From the cell containing the given text, extract its center point as (x, y) coordinate. 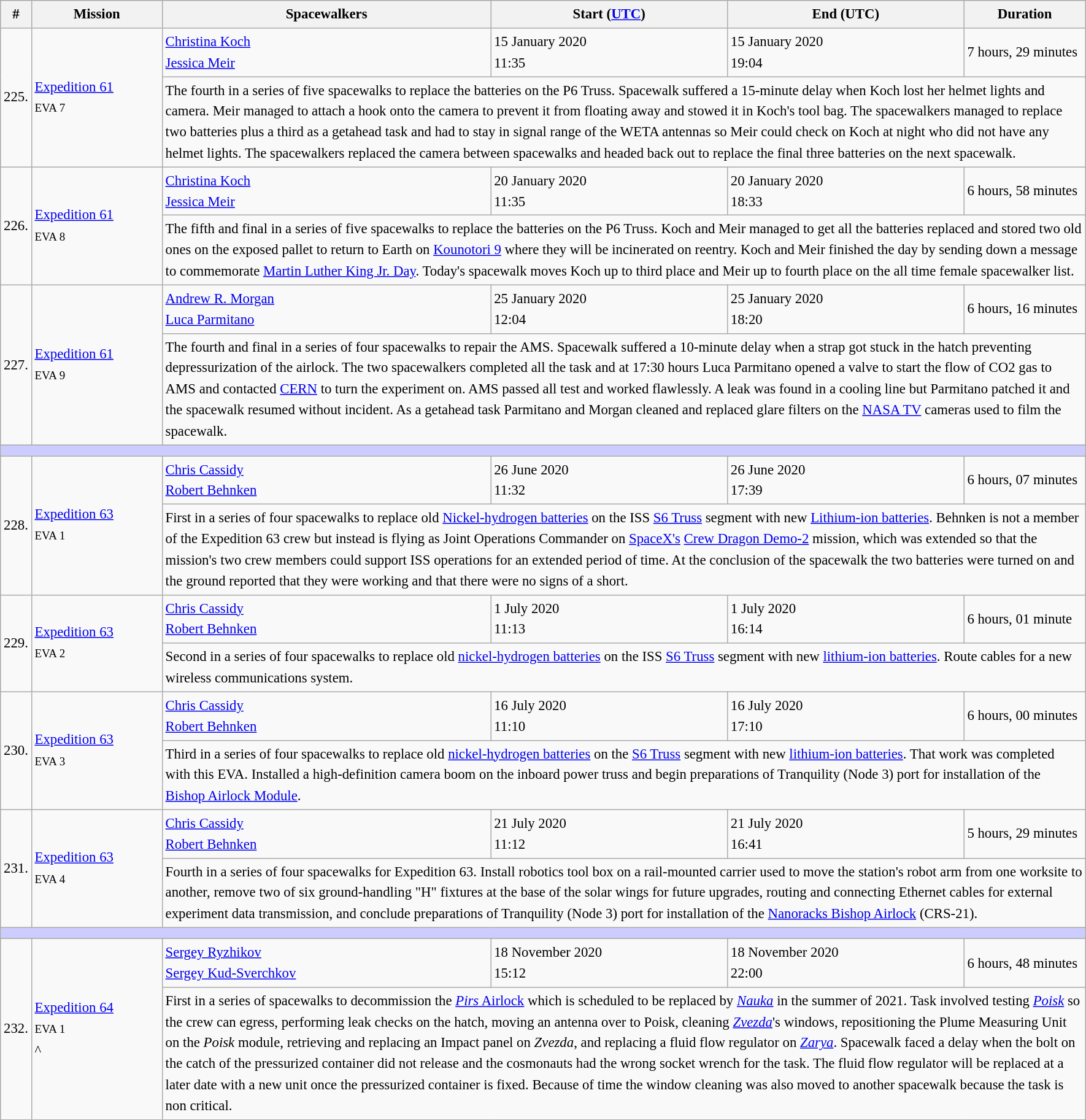
228. (16, 525)
Expedition 63EVA 4 (97, 868)
Mission (97, 15)
5 hours, 29 minutes (1025, 833)
Sergey Ryzhikov Sergey Kud-Sverchkov (326, 964)
6 hours, 07 minutes (1025, 480)
18 November 202015:12 (609, 964)
20 January 202011:35 (609, 191)
20 January 202018:33 (845, 191)
Expedition 61EVA 9 (97, 365)
230. (16, 751)
Expedition 64EVA 1^ (97, 1030)
Expedition 63EVA 1 (97, 525)
25 January 202018:20 (845, 309)
6 hours, 00 minutes (1025, 716)
16 July 202017:10 (845, 716)
Start (UTC) (609, 15)
15 January 202011:35 (609, 53)
15 January 202019:04 (845, 53)
6 hours, 16 minutes (1025, 309)
226. (16, 226)
Spacewalkers (326, 15)
Duration (1025, 15)
Expedition 61EVA 8 (97, 226)
6 hours, 58 minutes (1025, 191)
21 July 202016:41 (845, 833)
227. (16, 365)
25 January 202012:04 (609, 309)
231. (16, 868)
7 hours, 29 minutes (1025, 53)
232. (16, 1030)
Andrew R. Morgan Luca Parmitano (326, 309)
6 hours, 01 minute (1025, 619)
1 July 202011:13 (609, 619)
26 June 202011:32 (609, 480)
26 June 202017:39 (845, 480)
18 November 202022:00 (845, 964)
225. (16, 98)
Expedition 63EVA 3 (97, 751)
6 hours, 48 minutes (1025, 964)
Expedition 63EVA 2 (97, 643)
1 July 202016:14 (845, 619)
21 July 202011:12 (609, 833)
Expedition 61EVA 7 (97, 98)
16 July 202011:10 (609, 716)
End (UTC) (845, 15)
229. (16, 643)
# (16, 15)
